Pinpoint the cell where the given text exists, returning its [x, y] midpoint coordinate. 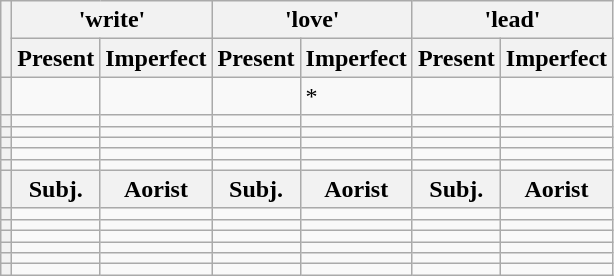
'write' [112, 20]
'lead' [512, 20]
* [356, 96]
'love' [312, 20]
